Scan for the cell matching the given text and deliver its [X, Y] coordinate at center. 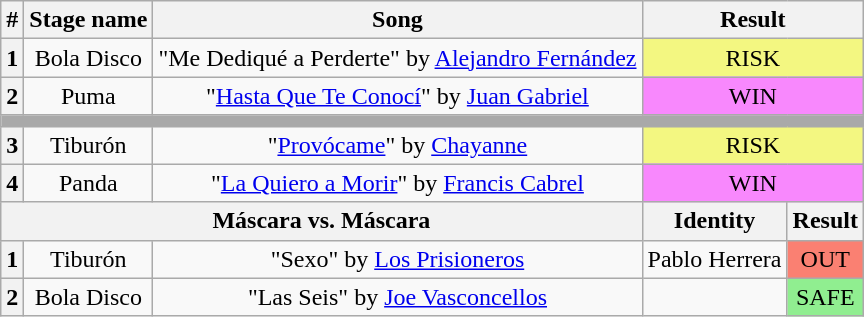
Puma [88, 96]
"Hasta Que Te Conocí" by Juan Gabriel [398, 96]
# [12, 20]
OUT [825, 259]
SAFE [825, 297]
Stage name [88, 20]
Pablo Herrera [714, 259]
"Sexo" by Los Prisioneros [398, 259]
Máscara vs. Máscara [322, 221]
4 [12, 183]
Identity [714, 221]
"La Quiero a Morir" by Francis Cabrel [398, 183]
Panda [88, 183]
"Provócame" by Chayanne [398, 145]
"Me Dediqué a Perderte" by Alejandro Fernández [398, 58]
"Las Seis" by Joe Vasconcellos [398, 297]
Song [398, 20]
3 [12, 145]
